Identify which cell holds the provided text, then report its (X, Y) central coordinate. 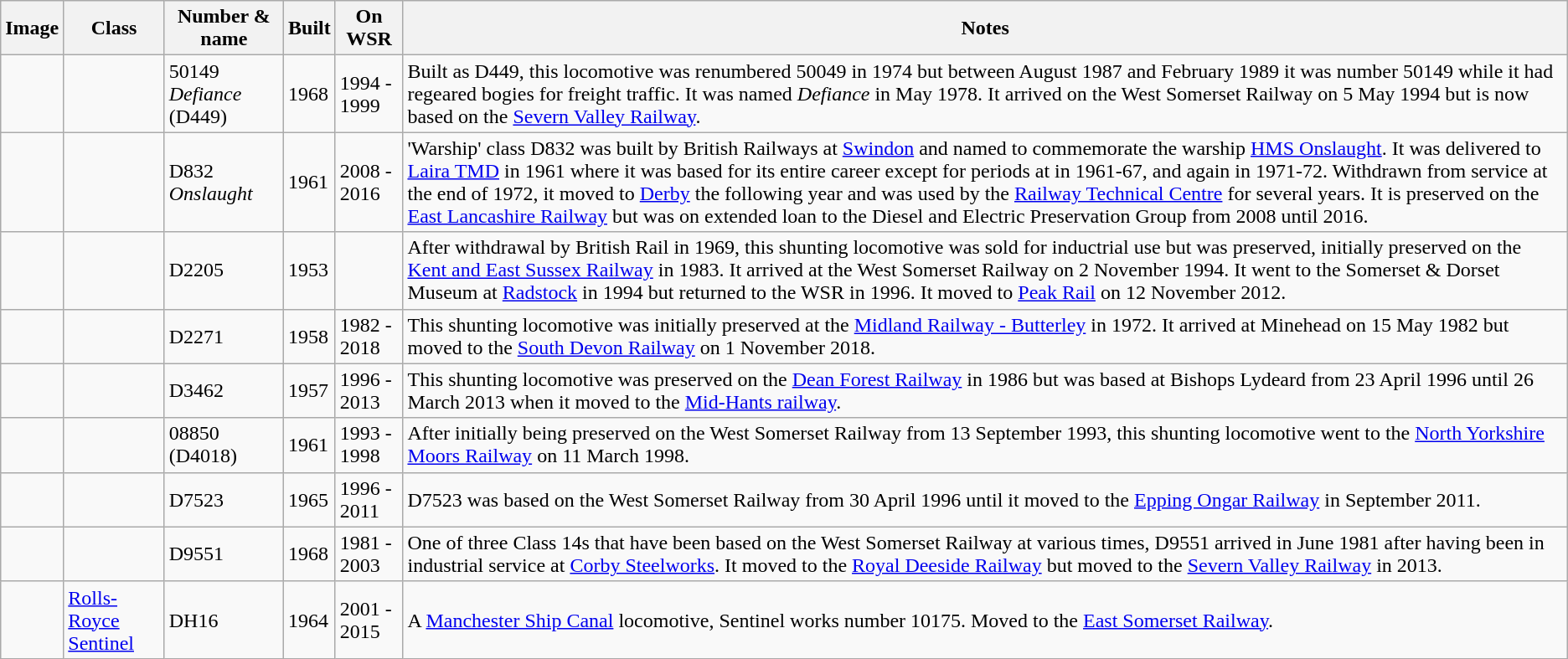
1994 - 1999 (369, 94)
D2205 (224, 270)
Image (32, 28)
1981 - 2003 (369, 554)
1958 (310, 337)
Notes (985, 28)
DH16 (224, 620)
1996 - 2011 (369, 499)
1953 (310, 270)
D3462 (224, 390)
1996 - 2013 (369, 390)
D832 Onslaught (224, 183)
1982 - 2018 (369, 337)
1957 (310, 390)
1993 - 1998 (369, 445)
D7523 (224, 499)
08850 (D4018) (224, 445)
Rolls-Royce Sentinel (114, 620)
Built (310, 28)
Number & name (224, 28)
D9551 (224, 554)
Class (114, 28)
On WSR (369, 28)
D2271 (224, 337)
50149 Defiance (D449) (224, 94)
1964 (310, 620)
2001 - 2015 (369, 620)
D7523 was based on the West Somerset Railway from 30 April 1996 until it moved to the Epping Ongar Railway in September 2011. (985, 499)
2008 - 2016 (369, 183)
1965 (310, 499)
A Manchester Ship Canal locomotive, Sentinel works number 10175. Moved to the East Somerset Railway. (985, 620)
